For the text-containing cell, return its midpoint in (X, Y) coordinate format. 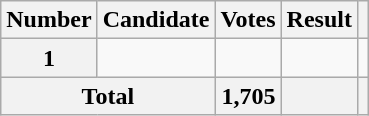
1 (49, 58)
Result (319, 20)
Votes (248, 20)
Candidate (156, 20)
Total (108, 96)
Number (49, 20)
1,705 (248, 96)
